Identify which cell holds the provided text, then report its (X, Y) central coordinate. 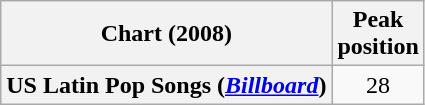
Chart (2008) (166, 34)
US Latin Pop Songs (Billboard) (166, 85)
Peakposition (378, 34)
28 (378, 85)
